Provide the [x, y] coordinate of the cell's center where the given text is located.  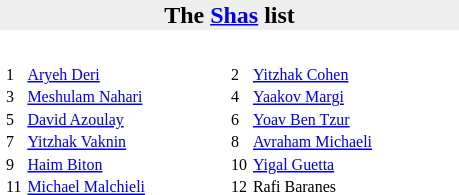
6 [238, 120]
7 [13, 142]
5 [13, 120]
10 [238, 164]
Haim Biton [126, 164]
Aryeh Deri [126, 74]
Yitzhak Vaknin [126, 142]
Yaakov Margi [352, 97]
2 [238, 74]
Yitzhak Cohen [352, 74]
Yoav Ben Tzur [352, 120]
Meshulam Nahari [126, 97]
3 [13, 97]
Avraham Michaeli [352, 142]
8 [238, 142]
The Shas list [230, 15]
4 [238, 97]
David Azoulay [126, 120]
Yigal Guetta [352, 164]
1 [13, 74]
9 [13, 164]
